Search for the cell housing the specified text and yield its (x, y) center coordinate. 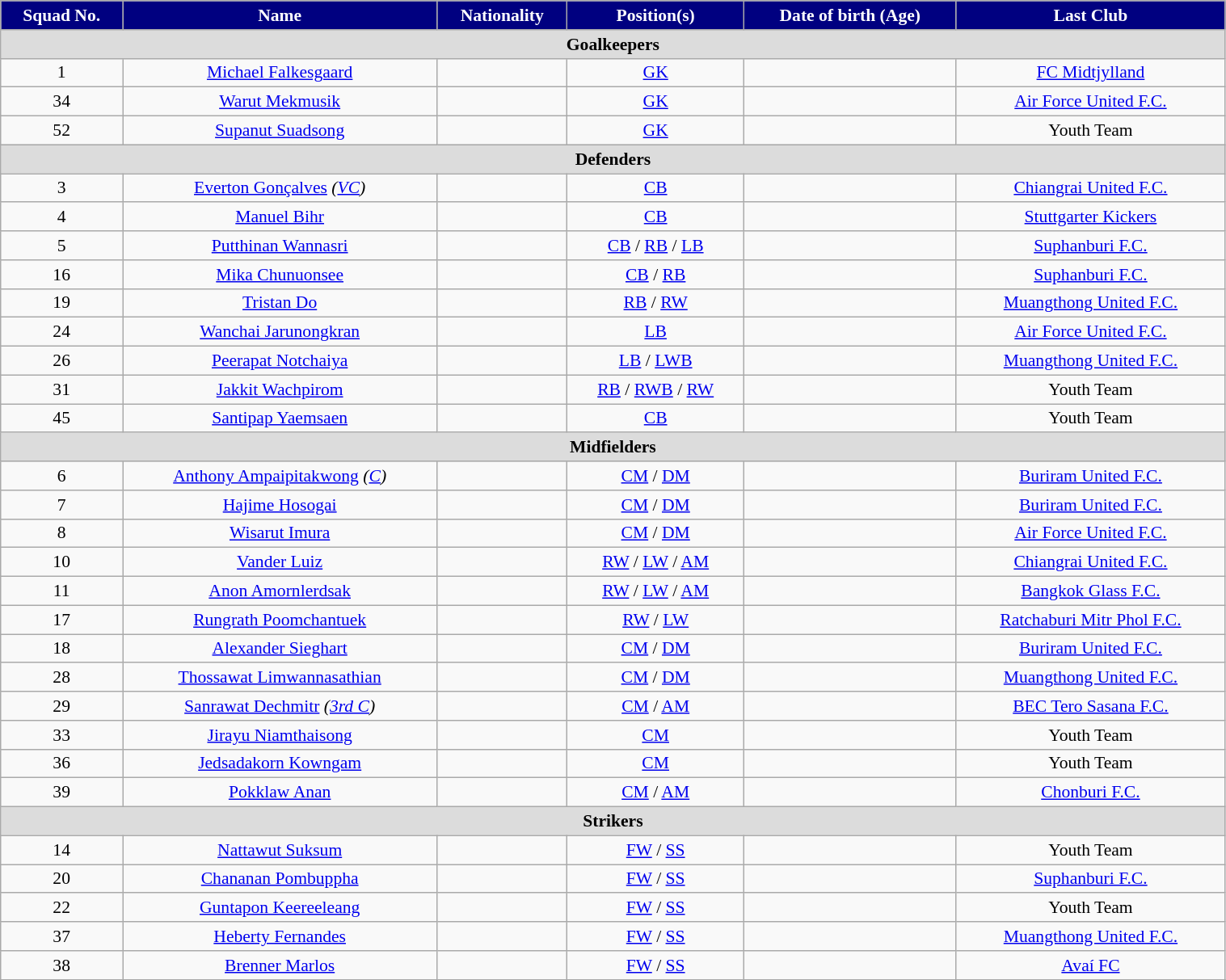
20 (61, 879)
Nattawut Suksum (280, 850)
Thossawat Limwannasathian (280, 678)
36 (61, 763)
Tristan Do (280, 303)
Michael Falkesgaard (280, 73)
RB / RW (656, 303)
Wisarut Imura (280, 533)
Peerapat Notchaiya (280, 361)
RW / LW (656, 620)
Supanut Suadsong (280, 131)
LB / LWB (656, 361)
Pokklaw Anan (280, 793)
Heberty Fernandes (280, 936)
34 (61, 102)
Date of birth (Age) (850, 15)
Everton Gonçalves (VC) (280, 188)
BEC Tero Sasana F.C. (1091, 706)
14 (61, 850)
Putthinan Wannasri (280, 246)
19 (61, 303)
Stuttgarter Kickers (1091, 217)
Strikers (613, 822)
Hajime Hosogai (280, 505)
Last Club (1091, 15)
Jirayu Niamthaisong (280, 735)
Guntapon Keereeleang (280, 908)
31 (61, 389)
Chonburi F.C. (1091, 793)
26 (61, 361)
Ratchaburi Mitr Phol F.C. (1091, 620)
Wanchai Jarunongkran (280, 332)
Midfielders (613, 448)
11 (61, 591)
Name (280, 15)
4 (61, 217)
6 (61, 476)
16 (61, 275)
Jedsadakorn Kowngam (280, 763)
Nationality (503, 15)
17 (61, 620)
Alexander Sieghart (280, 649)
Position(s) (656, 15)
Chananan Pombuppha (280, 879)
5 (61, 246)
RB / RWB / RW (656, 389)
Warut Mekmusik (280, 102)
LB (656, 332)
1 (61, 73)
10 (61, 562)
3 (61, 188)
22 (61, 908)
52 (61, 131)
38 (61, 965)
29 (61, 706)
Sanrawat Dechmitr (3rd C) (280, 706)
Goalkeepers (613, 44)
18 (61, 649)
Anon Amornlerdsak (280, 591)
CB / RB (656, 275)
Manuel Bihr (280, 217)
Vander Luiz (280, 562)
7 (61, 505)
Rungrath Poomchantuek (280, 620)
33 (61, 735)
Mika Chunuonsee (280, 275)
28 (61, 678)
Avaí FC (1091, 965)
37 (61, 936)
Defenders (613, 159)
45 (61, 418)
Bangkok Glass F.C. (1091, 591)
Jakkit Wachpirom (280, 389)
Santipap Yaemsaen (280, 418)
CB / RB / LB (656, 246)
Squad No. (61, 15)
39 (61, 793)
Brenner Marlos (280, 965)
24 (61, 332)
FC Midtjylland (1091, 73)
Anthony Ampaipitakwong (C) (280, 476)
8 (61, 533)
